Return the (X, Y) coordinate for the center point of the cell that contains the specified text.  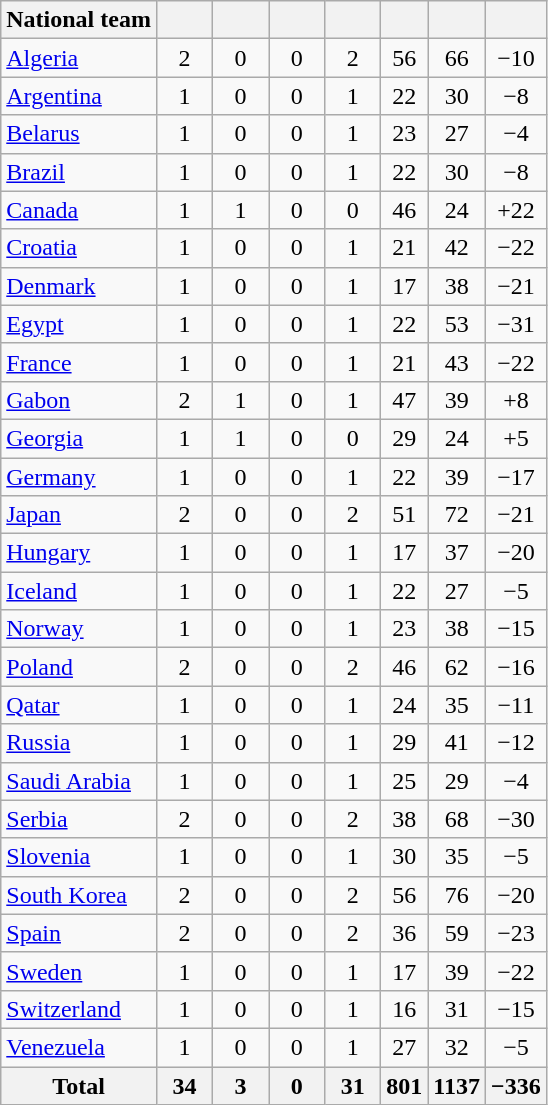
Brazil (79, 172)
−31 (516, 324)
Russia (79, 743)
34 (184, 1085)
Argentina (79, 96)
−30 (516, 819)
62 (457, 667)
47 (404, 400)
36 (404, 933)
43 (457, 362)
+22 (516, 210)
Switzerland (79, 1009)
South Korea (79, 895)
68 (457, 819)
Gabon (79, 400)
16 (404, 1009)
32 (457, 1047)
Norway (79, 629)
−11 (516, 705)
42 (457, 248)
Iceland (79, 591)
Georgia (79, 438)
25 (404, 781)
66 (457, 58)
59 (457, 933)
37 (457, 553)
53 (457, 324)
76 (457, 895)
Algeria (79, 58)
Egypt (79, 324)
−17 (516, 477)
−12 (516, 743)
Venezuela (79, 1047)
Japan (79, 515)
Denmark (79, 286)
41 (457, 743)
3 (241, 1085)
Belarus (79, 134)
France (79, 362)
Total (79, 1085)
Canada (79, 210)
Germany (79, 477)
National team (79, 20)
Spain (79, 933)
+8 (516, 400)
−16 (516, 667)
−10 (516, 58)
Croatia (79, 248)
Sweden (79, 971)
72 (457, 515)
−23 (516, 933)
Poland (79, 667)
Hungary (79, 553)
Qatar (79, 705)
51 (404, 515)
+5 (516, 438)
1137 (457, 1085)
Saudi Arabia (79, 781)
−336 (516, 1085)
Serbia (79, 819)
Slovenia (79, 857)
801 (404, 1085)
